Return the (x, y) coordinate for the center point of the cell that contains the specified text.  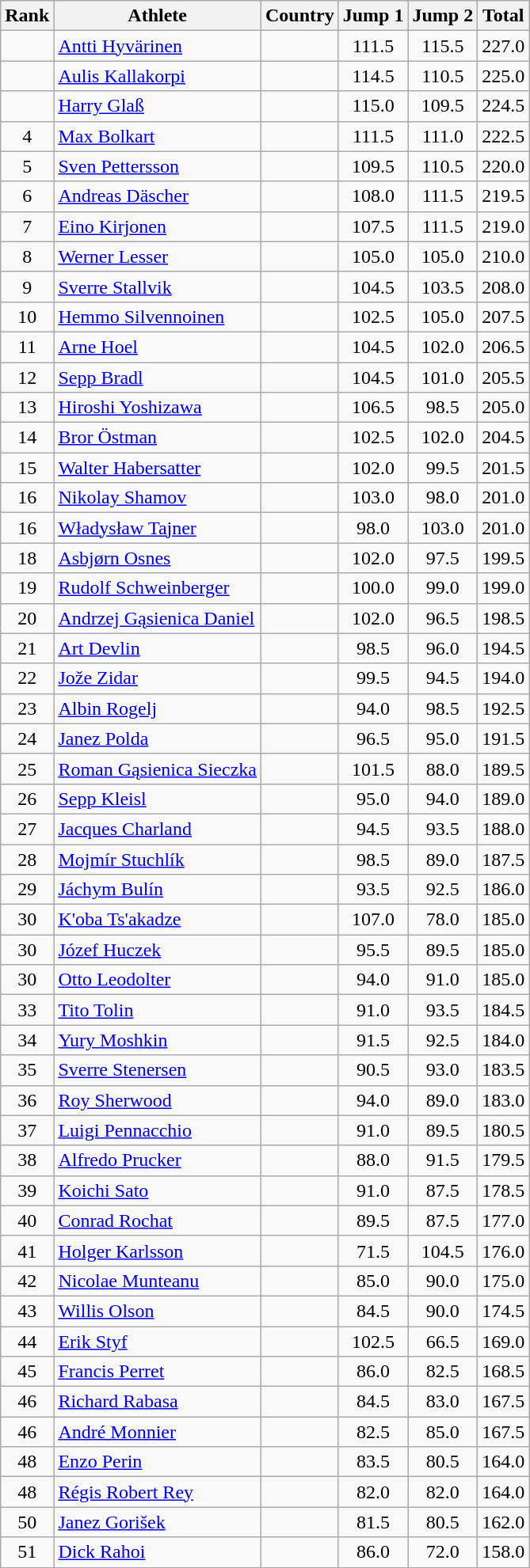
107.0 (373, 920)
90.5 (373, 1070)
Sepp Kleisl (158, 799)
187.5 (504, 859)
Jože Zidar (158, 678)
199.5 (504, 558)
191.5 (504, 738)
19 (27, 588)
103.5 (443, 287)
210.0 (504, 256)
194.5 (504, 648)
Janez Gorišek (158, 1522)
Max Bolkart (158, 136)
222.5 (504, 136)
42 (27, 1281)
Luigi Pennacchio (158, 1130)
Enzo Perin (158, 1462)
101.0 (443, 378)
Richard Rabasa (158, 1402)
Sven Pettersson (158, 166)
39 (27, 1190)
111.0 (443, 136)
174.5 (504, 1311)
24 (27, 738)
12 (27, 378)
205.0 (504, 408)
175.0 (504, 1281)
Antti Hyvärinen (158, 46)
180.5 (504, 1130)
95.5 (373, 950)
189.0 (504, 799)
78.0 (443, 920)
Holger Karlsson (158, 1251)
22 (27, 678)
Rudolf Schweinberger (158, 588)
179.5 (504, 1160)
44 (27, 1342)
36 (27, 1100)
83.5 (373, 1462)
K'oba Ts'akadze (158, 920)
20 (27, 618)
Roy Sherwood (158, 1100)
83.0 (443, 1402)
183.0 (504, 1100)
194.0 (504, 678)
Tito Tolin (158, 1010)
45 (27, 1372)
Willis Olson (158, 1311)
5 (27, 166)
204.5 (504, 438)
100.0 (373, 588)
220.0 (504, 166)
158.0 (504, 1552)
28 (27, 859)
14 (27, 438)
André Monnier (158, 1432)
Asbjørn Osnes (158, 558)
96.0 (443, 648)
107.5 (373, 226)
177.0 (504, 1221)
Roman Gąsienica Sieczka (158, 769)
Erik Styf (158, 1342)
Jacques Charland (158, 829)
43 (27, 1311)
51 (27, 1552)
81.5 (373, 1522)
Andreas Däscher (158, 196)
169.0 (504, 1342)
4 (27, 136)
18 (27, 558)
206.5 (504, 347)
Albin Rogelj (158, 708)
162.0 (504, 1522)
Nikolay Shamov (158, 498)
208.0 (504, 287)
115.5 (443, 46)
41 (27, 1251)
201.5 (504, 468)
38 (27, 1160)
40 (27, 1221)
Athlete (158, 16)
224.5 (504, 106)
34 (27, 1040)
188.0 (504, 829)
Jump 1 (373, 16)
Sverre Stenersen (158, 1070)
198.5 (504, 618)
225.0 (504, 76)
Andrzej Gąsienica Daniel (158, 618)
Otto Leodolter (158, 980)
10 (27, 317)
219.5 (504, 196)
66.5 (443, 1342)
6 (27, 196)
207.5 (504, 317)
184.5 (504, 1010)
114.5 (373, 76)
Régis Robert Rey (158, 1492)
26 (27, 799)
15 (27, 468)
199.0 (504, 588)
27 (27, 829)
Conrad Rochat (158, 1221)
35 (27, 1070)
Yury Moshkin (158, 1040)
115.0 (373, 106)
Jáchym Bulín (158, 890)
Arne Hoel (158, 347)
Eino Kirjonen (158, 226)
Janez Polda (158, 738)
176.0 (504, 1251)
Walter Habersatter (158, 468)
99.0 (443, 588)
219.0 (504, 226)
9 (27, 287)
Nicolae Munteanu (158, 1281)
Werner Lesser (158, 256)
8 (27, 256)
71.5 (373, 1251)
184.0 (504, 1040)
29 (27, 890)
Dick Rahoi (158, 1552)
101.5 (373, 769)
Harry Glaß (158, 106)
37 (27, 1130)
Alfredo Prucker (158, 1160)
Total (504, 16)
Country (299, 16)
72.0 (443, 1552)
50 (27, 1522)
108.0 (373, 196)
23 (27, 708)
Jump 2 (443, 16)
Bror Östman (158, 438)
Hemmo Silvennoinen (158, 317)
189.5 (504, 769)
Władysław Tajner (158, 528)
Koichi Sato (158, 1190)
106.5 (373, 408)
Rank (27, 16)
183.5 (504, 1070)
Aulis Kallakorpi (158, 76)
21 (27, 648)
Francis Perret (158, 1372)
186.0 (504, 890)
11 (27, 347)
Art Devlin (158, 648)
93.0 (443, 1070)
205.5 (504, 378)
97.5 (443, 558)
7 (27, 226)
13 (27, 408)
Hiroshi Yoshizawa (158, 408)
227.0 (504, 46)
178.5 (504, 1190)
168.5 (504, 1372)
25 (27, 769)
Józef Huczek (158, 950)
33 (27, 1010)
Mojmír Stuchlík (158, 859)
Sepp Bradl (158, 378)
Sverre Stallvik (158, 287)
192.5 (504, 708)
